Find where the given text appears and provide that cell's center as (x, y) coordinate. 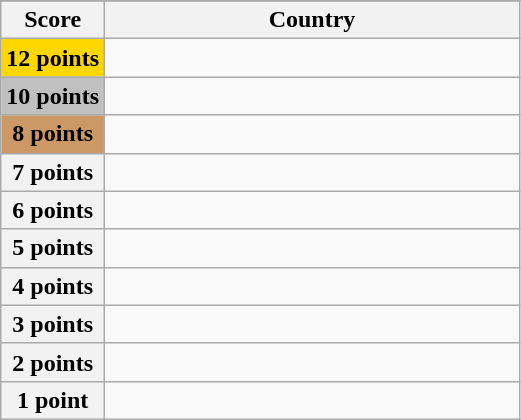
6 points (53, 210)
5 points (53, 248)
3 points (53, 324)
1 point (53, 400)
Score (53, 20)
10 points (53, 96)
2 points (53, 362)
12 points (53, 58)
7 points (53, 172)
8 points (53, 134)
Country (312, 20)
4 points (53, 286)
